Return the (X, Y) coordinate for the center point of the cell that contains the specified text.  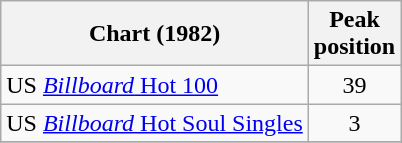
US Billboard Hot 100 (155, 85)
Chart (1982) (155, 34)
3 (354, 123)
39 (354, 85)
US Billboard Hot Soul Singles (155, 123)
Peakposition (354, 34)
